Detect which cell encompasses the target text, then output its (X, Y) center coordinate. 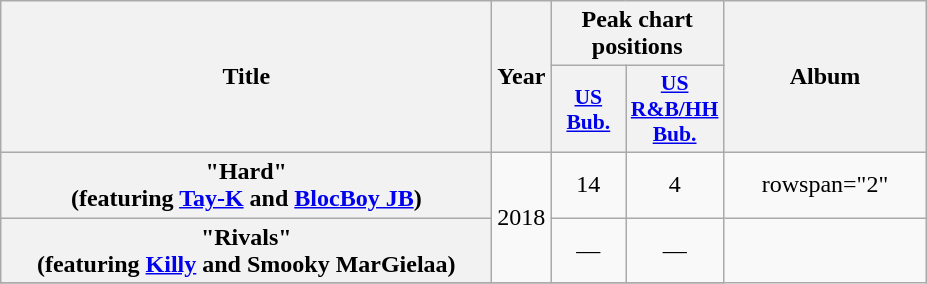
14 (588, 184)
"Hard"(featuring Tay-K and BlocBoy JB) (246, 184)
Album (824, 77)
Peak chart positions (638, 34)
USR&B/HHBub. (675, 110)
4 (675, 184)
Year (522, 77)
"Rivals"(featuring Killy and Smooky MarGielaa) (246, 250)
rowspan="2" (824, 184)
Title (246, 77)
2018 (522, 217)
USBub. (588, 110)
